Provide the [x, y] coordinate of the cell's center where the given text is located.  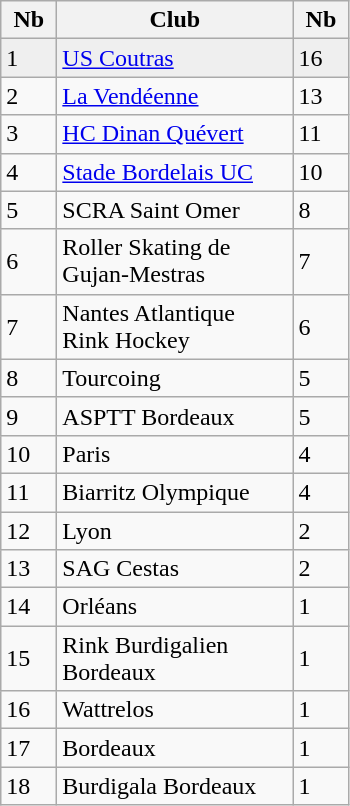
Roller Skating de Gujan-Mestras [175, 262]
Orléans [175, 607]
Bordeaux [175, 748]
9 [29, 416]
Burdigala Bordeaux [175, 786]
Wattrelos [175, 710]
Biarritz Olympique [175, 492]
Tourcoing [175, 378]
ASPTT Bordeaux [175, 416]
Paris [175, 454]
Rink Burdigalien Bordeaux [175, 658]
La Vendéenne [175, 96]
Lyon [175, 531]
Stade Bordelais UC [175, 172]
17 [29, 748]
HC Dinan Quévert [175, 134]
SAG Cestas [175, 569]
US Coutras [175, 58]
15 [29, 658]
Nantes Atlantique Rink Hockey [175, 326]
14 [29, 607]
18 [29, 786]
Club [175, 20]
3 [29, 134]
SCRA Saint Omer [175, 210]
12 [29, 531]
